Search for the cell housing the specified text and yield its [x, y] center coordinate. 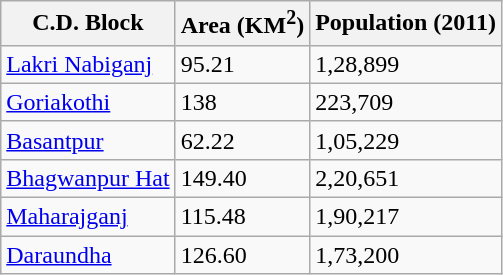
Population (2011) [406, 24]
Goriakothi [88, 102]
1,28,899 [406, 64]
Maharajganj [88, 217]
95.21 [242, 64]
115.48 [242, 217]
Area (KM2) [242, 24]
62.22 [242, 140]
Basantpur [88, 140]
138 [242, 102]
223,709 [406, 102]
149.40 [242, 178]
1,73,200 [406, 255]
1,05,229 [406, 140]
Lakri Nabiganj [88, 64]
Daraundha [88, 255]
C.D. Block [88, 24]
2,20,651 [406, 178]
1,90,217 [406, 217]
Bhagwanpur Hat [88, 178]
126.60 [242, 255]
